Identify which cell holds the provided text, then report its [X, Y] central coordinate. 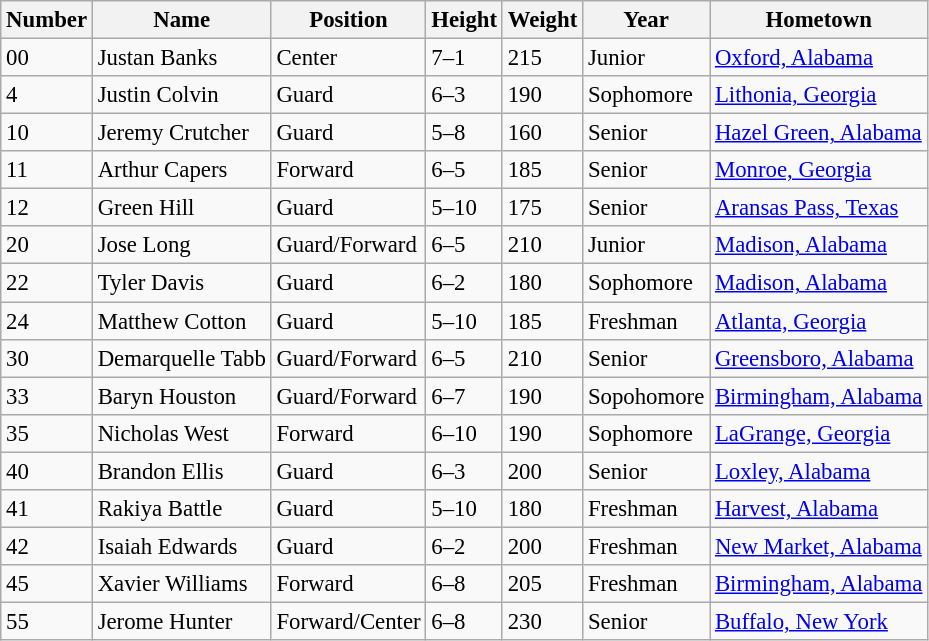
00 [47, 58]
215 [542, 58]
42 [47, 546]
Oxford, Alabama [819, 58]
4 [47, 95]
Loxley, Alabama [819, 471]
24 [47, 321]
Monroe, Georgia [819, 170]
Position [348, 20]
6–10 [464, 433]
Arthur Capers [182, 170]
41 [47, 509]
230 [542, 621]
Number [47, 20]
45 [47, 584]
Name [182, 20]
LaGrange, Georgia [819, 433]
Jeremy Crutcher [182, 133]
Jose Long [182, 245]
Atlanta, Georgia [819, 321]
Xavier Williams [182, 584]
Tyler Davis [182, 283]
Lithonia, Georgia [819, 95]
7–1 [464, 58]
Justan Banks [182, 58]
33 [47, 396]
Height [464, 20]
40 [47, 471]
Forward/Center [348, 621]
6–7 [464, 396]
Isaiah Edwards [182, 546]
Rakiya Battle [182, 509]
Justin Colvin [182, 95]
5–8 [464, 133]
55 [47, 621]
160 [542, 133]
Greensboro, Alabama [819, 358]
Matthew Cotton [182, 321]
Green Hill [182, 208]
Harvest, Alabama [819, 509]
Jerome Hunter [182, 621]
Year [646, 20]
10 [47, 133]
30 [47, 358]
Nicholas West [182, 433]
Center [348, 58]
12 [47, 208]
Demarquelle Tabb [182, 358]
35 [47, 433]
Baryn Houston [182, 396]
Brandon Ellis [182, 471]
Sopohomore [646, 396]
New Market, Alabama [819, 546]
20 [47, 245]
Hazel Green, Alabama [819, 133]
22 [47, 283]
175 [542, 208]
Buffalo, New York [819, 621]
Hometown [819, 20]
Aransas Pass, Texas [819, 208]
205 [542, 584]
11 [47, 170]
Weight [542, 20]
